From the cell containing the given text, extract its center point as [X, Y] coordinate. 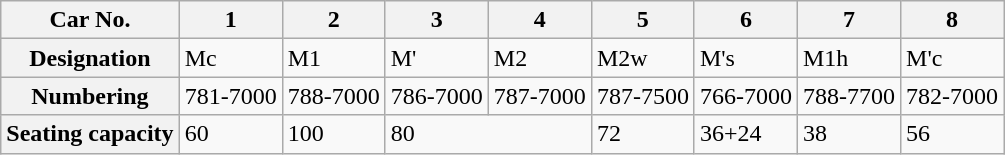
3 [436, 20]
56 [952, 134]
M'c [952, 58]
M' [436, 58]
M2w [642, 58]
6 [746, 20]
788-7000 [334, 96]
60 [230, 134]
Car No. [90, 20]
Designation [90, 58]
M2 [540, 58]
782-7000 [952, 96]
7 [848, 20]
766-7000 [746, 96]
100 [334, 134]
1 [230, 20]
Seating capacity [90, 134]
2 [334, 20]
38 [848, 134]
5 [642, 20]
8 [952, 20]
M1 [334, 58]
M's [746, 58]
Numbering [90, 96]
36+24 [746, 134]
788-7700 [848, 96]
Mc [230, 58]
80 [488, 134]
787-7000 [540, 96]
781-7000 [230, 96]
72 [642, 134]
786-7000 [436, 96]
M1h [848, 58]
4 [540, 20]
787-7500 [642, 96]
